Provide the (X, Y) coordinate of the cell's center where the given text is located.  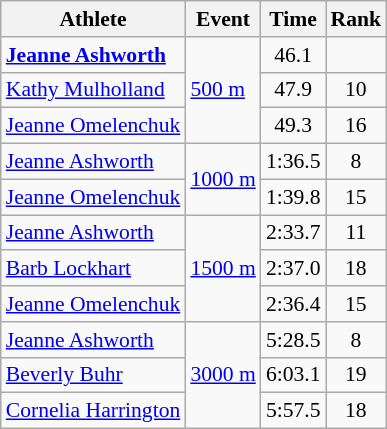
1000 m (222, 180)
Beverly Buhr (94, 375)
Time (294, 19)
11 (356, 233)
5:57.5 (294, 411)
1500 m (222, 268)
2:33.7 (294, 233)
1:36.5 (294, 162)
Rank (356, 19)
Athlete (94, 19)
49.3 (294, 126)
2:37.0 (294, 269)
16 (356, 126)
5:28.5 (294, 340)
1:39.8 (294, 197)
46.1 (294, 55)
Cornelia Harrington (94, 411)
19 (356, 375)
500 m (222, 90)
3000 m (222, 376)
Barb Lockhart (94, 269)
Event (222, 19)
10 (356, 90)
47.9 (294, 90)
2:36.4 (294, 304)
6:03.1 (294, 375)
Kathy Mulholland (94, 90)
